Detect which cell encompasses the target text, then output its (x, y) center coordinate. 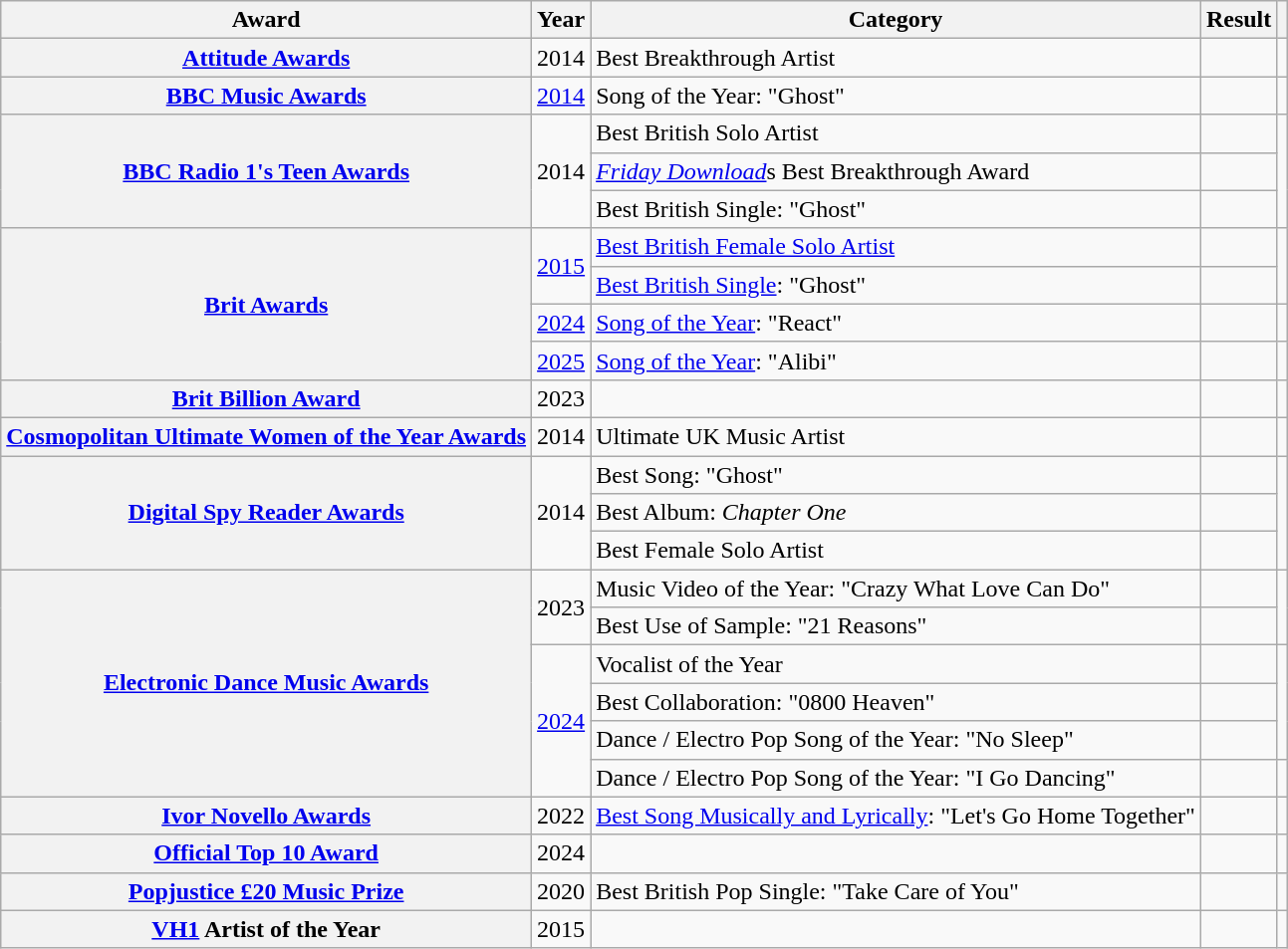
Popjustice £20 Music Prize (267, 891)
Best Album: Chapter One (897, 513)
Cosmopolitan Ultimate Women of the Year Awards (267, 436)
Best Breakthrough Artist (897, 58)
Best British Female Solo Artist (897, 247)
Ultimate UK Music Artist (897, 436)
Friday Downloads Best Breakthrough Award (897, 171)
Song of the Year: "Ghost" (897, 96)
2020 (562, 891)
BBC Radio 1's Teen Awards (267, 171)
Dance / Electro Pop Song of the Year: "I Go Dancing" (897, 778)
Music Video of the Year: "Crazy What Love Can Do" (897, 589)
2025 (562, 360)
Dance / Electro Pop Song of the Year: "No Sleep" (897, 740)
Best Collaboration: "0800 Heaven" (897, 702)
Best British Solo Artist (897, 133)
Best Song: "Ghost" (897, 475)
Category (897, 20)
Official Top 10 Award (267, 853)
2022 (562, 816)
Vocalist of the Year (897, 664)
Best Use of Sample: "21 Reasons" (897, 626)
Award (267, 20)
Best Song Musically and Lyrically: "Let's Go Home Together" (897, 816)
Song of the Year: "Alibi" (897, 360)
Best British Pop Single: "Take Care of You" (897, 891)
Best Female Solo Artist (897, 551)
BBC Music Awards (267, 96)
Digital Spy Reader Awards (267, 513)
Electronic Dance Music Awards (267, 683)
Year (562, 20)
Song of the Year: "React" (897, 323)
Ivor Novello Awards (267, 816)
Attitude Awards (267, 58)
VH1 Artist of the Year (267, 929)
Brit Awards (267, 304)
Result (1238, 20)
Brit Billion Award (267, 398)
